Output the [x, y] coordinate of the center of the cell containing the given text.  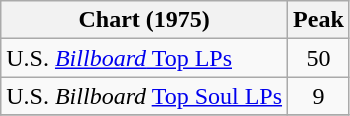
U.S. Billboard Top LPs [144, 58]
U.S. Billboard Top Soul LPs [144, 96]
50 [319, 58]
Peak [319, 20]
9 [319, 96]
Chart (1975) [144, 20]
